Search for the cell housing the specified text and yield its [X, Y] center coordinate. 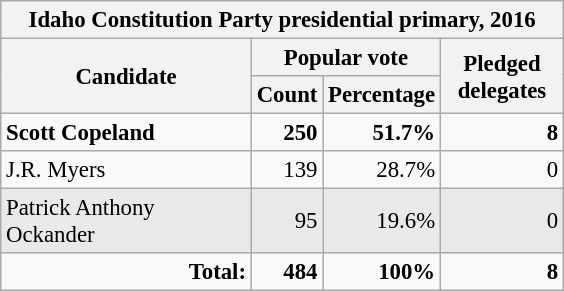
8 [502, 133]
Count [286, 95]
Percentage [382, 95]
Patrick Anthony Ockander [126, 222]
19.6% [382, 222]
139 [286, 170]
51.7% [382, 133]
Popular vote [346, 58]
Scott Copeland [126, 133]
28.7% [382, 170]
Idaho Constitution Party presidential primary, 2016 [282, 20]
250 [286, 133]
Candidate [126, 76]
95 [286, 222]
Pledged delegates [502, 76]
J.R. Myers [126, 170]
